Determine the [x, y] coordinate at the center of the cell enclosing the given text.  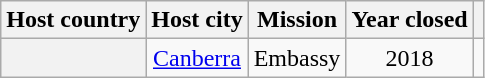
Mission [297, 20]
Host city [197, 20]
2018 [410, 58]
Year closed [410, 20]
Host country [74, 20]
Canberra [197, 58]
Embassy [297, 58]
